Determine the [X, Y] coordinate at the center of the cell enclosing the given text.  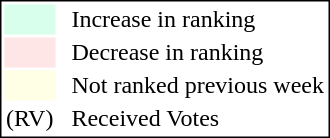
Decrease in ranking [198, 53]
(RV) [29, 119]
Not ranked previous week [198, 85]
Received Votes [198, 119]
Increase in ranking [198, 19]
